Pinpoint the cell where the given text exists, returning its [X, Y] midpoint coordinate. 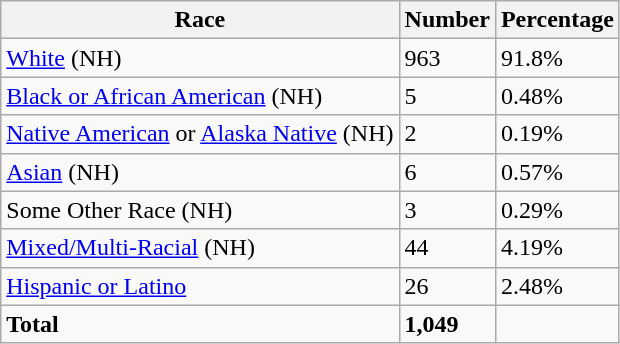
5 [447, 96]
2 [447, 134]
3 [447, 210]
Black or African American (NH) [200, 96]
White (NH) [200, 58]
963 [447, 58]
Mixed/Multi-Racial (NH) [200, 248]
Total [200, 324]
Asian (NH) [200, 172]
Some Other Race (NH) [200, 210]
0.57% [557, 172]
26 [447, 286]
Number [447, 20]
0.19% [557, 134]
44 [447, 248]
0.29% [557, 210]
2.48% [557, 286]
1,049 [447, 324]
Native American or Alaska Native (NH) [200, 134]
Hispanic or Latino [200, 286]
4.19% [557, 248]
Percentage [557, 20]
0.48% [557, 96]
91.8% [557, 58]
6 [447, 172]
Race [200, 20]
